Return the (X, Y) coordinate for the center point of the cell that contains the specified text.  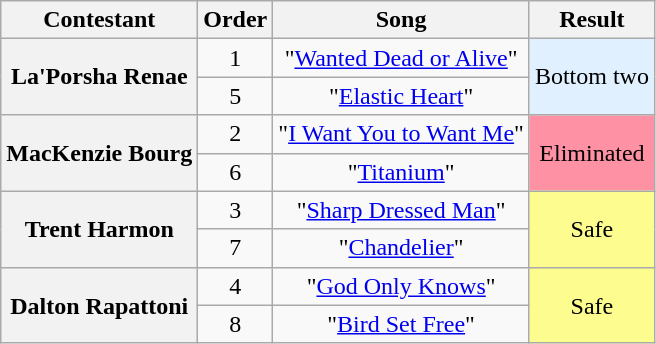
Song (402, 20)
"Chandelier" (402, 248)
3 (236, 210)
"Elastic Heart" (402, 96)
6 (236, 172)
"I Want You to Want Me" (402, 134)
Eliminated (592, 153)
2 (236, 134)
Bottom two (592, 77)
5 (236, 96)
La'Porsha Renae (100, 77)
4 (236, 286)
Dalton Rapattoni (100, 305)
"God Only Knows" (402, 286)
Trent Harmon (100, 229)
1 (236, 58)
"Sharp Dressed Man" (402, 210)
"Titanium" (402, 172)
Order (236, 20)
8 (236, 324)
MacKenzie Bourg (100, 153)
Result (592, 20)
Contestant (100, 20)
7 (236, 248)
"Wanted Dead or Alive" (402, 58)
"Bird Set Free" (402, 324)
